Return the (x, y) coordinate for the center point of the cell that contains the specified text.  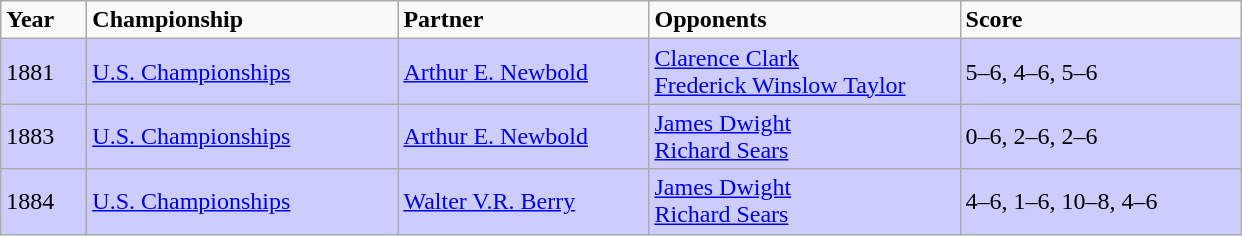
Year (44, 20)
1884 (44, 202)
4–6, 1–6, 10–8, 4–6 (1100, 202)
Clarence Clark Frederick Winslow Taylor (804, 72)
Partner (524, 20)
Championship (242, 20)
1883 (44, 136)
Score (1100, 20)
Opponents (804, 20)
Walter V.R. Berry (524, 202)
0–6, 2–6, 2–6 (1100, 136)
5–6, 4–6, 5–6 (1100, 72)
1881 (44, 72)
